Return the [X, Y] coordinate for the center point of the cell that contains the specified text.  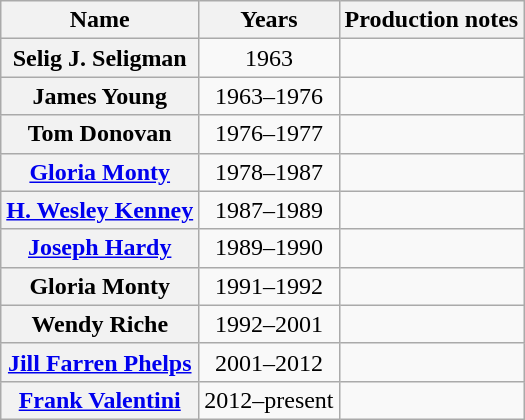
1978–1987 [269, 172]
H. Wesley Kenney [100, 210]
1991–1992 [269, 286]
James Young [100, 96]
Name [100, 20]
Frank Valentini [100, 400]
2012–present [269, 400]
Jill Farren Phelps [100, 362]
1963–1976 [269, 96]
Joseph Hardy [100, 248]
Wendy Riche [100, 324]
1992–2001 [269, 324]
Production notes [432, 20]
1987–1989 [269, 210]
2001–2012 [269, 362]
1963 [269, 58]
1989–1990 [269, 248]
Years [269, 20]
Tom Donovan [100, 134]
Selig J. Seligman [100, 58]
1976–1977 [269, 134]
